Find where the given text appears and provide that cell's center as (X, Y) coordinate. 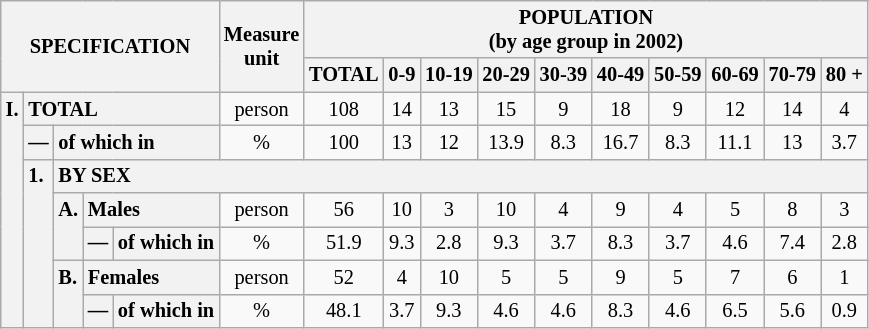
10-19 (448, 75)
108 (344, 109)
1. (38, 243)
A. (68, 226)
POPULATION (by age group in 2002) (586, 29)
16.7 (620, 142)
51.9 (344, 243)
7 (734, 277)
20-29 (506, 75)
8 (792, 210)
70-79 (792, 75)
6.5 (734, 311)
100 (344, 142)
0-9 (402, 75)
Females (151, 277)
40-49 (620, 75)
Measure unit (262, 46)
0.9 (844, 311)
Males (151, 210)
BY SEX (461, 176)
I. (12, 210)
50-59 (678, 75)
5.6 (792, 311)
15 (506, 109)
B. (68, 294)
1 (844, 277)
80 + (844, 75)
60-69 (734, 75)
6 (792, 277)
56 (344, 210)
52 (344, 277)
SPECIFICATION (110, 46)
30-39 (564, 75)
7.4 (792, 243)
11.1 (734, 142)
48.1 (344, 311)
13.9 (506, 142)
18 (620, 109)
